From the cell containing the given text, extract its center point as (x, y) coordinate. 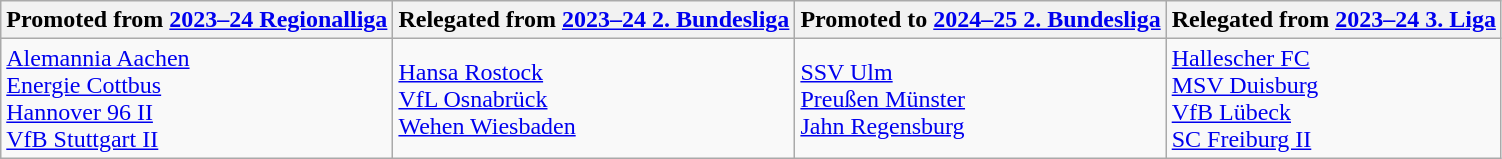
SSV UlmPreußen MünsterJahn Regensburg (980, 98)
Promoted from 2023–24 Regionalliga (197, 20)
Promoted to 2024–25 2. Bundesliga (980, 20)
Alemannia AachenEnergie CottbusHannover 96 IIVfB Stuttgart II (197, 98)
Hansa RostockVfL OsnabrückWehen Wiesbaden (594, 98)
Relegated from 2023–24 3. Liga (1334, 20)
Relegated from 2023–24 2. Bundesliga (594, 20)
Hallescher FCMSV DuisburgVfB LübeckSC Freiburg II (1334, 98)
